Return [x, y] of the center of cell containing provided text 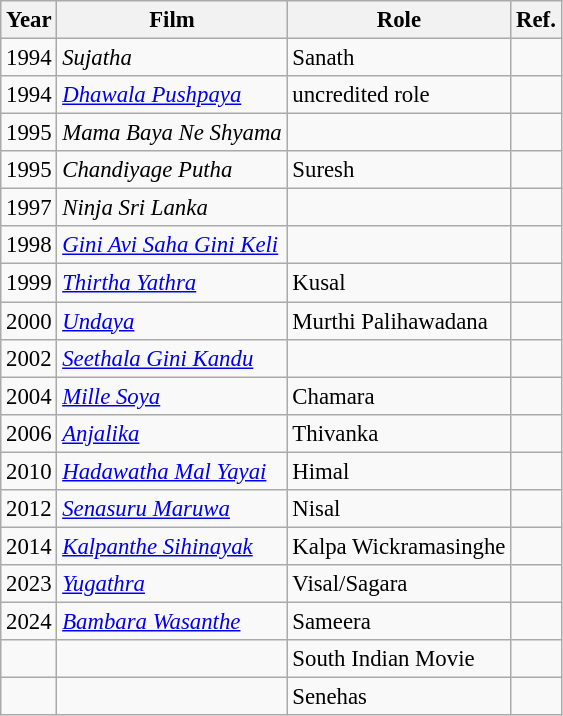
Year [29, 20]
Ninja Sri Lanka [172, 208]
2023 [29, 584]
2012 [29, 509]
South Indian Movie [399, 659]
Kalpanthe Sihinayak [172, 546]
1999 [29, 283]
Nisal [399, 509]
Anjalika [172, 433]
Gini Avi Saha Gini Keli [172, 245]
Yugathra [172, 584]
Seethala Gini Kandu [172, 358]
Thirtha Yathra [172, 283]
Bambara Wasanthe [172, 621]
uncredited role [399, 95]
2014 [29, 546]
Undaya [172, 321]
Film [172, 20]
2002 [29, 358]
2006 [29, 433]
Murthi Palihawadana [399, 321]
Visal/Sagara [399, 584]
2024 [29, 621]
Hadawatha Mal Yayai [172, 471]
1997 [29, 208]
2004 [29, 396]
Sanath [399, 58]
Senehas [399, 697]
Kusal [399, 283]
2000 [29, 321]
Dhawala Pushpaya [172, 95]
1998 [29, 245]
Role [399, 20]
Thivanka [399, 433]
2010 [29, 471]
Chandiyage Putha [172, 170]
Ref. [536, 20]
Suresh [399, 170]
Sujatha [172, 58]
Mama Baya Ne Shyama [172, 133]
Mille Soya [172, 396]
Kalpa Wickramasinghe [399, 546]
Chamara [399, 396]
Sameera [399, 621]
Himal [399, 471]
Senasuru Maruwa [172, 509]
